From the cell containing the given text, extract its center point as [x, y] coordinate. 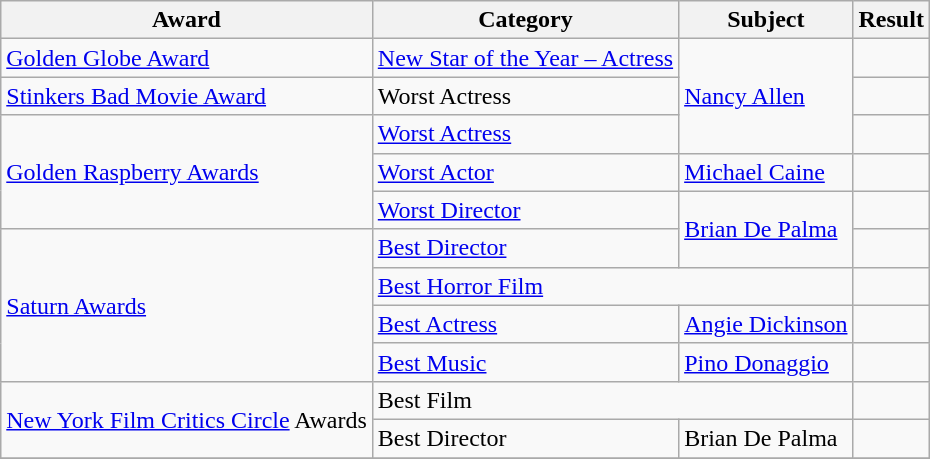
Stinkers Bad Movie Award [187, 96]
Saturn Awards [187, 305]
Nancy Allen [766, 96]
New York Film Critics Circle Awards [187, 419]
Best Actress [525, 324]
Worst Director [525, 210]
Category [525, 20]
Golden Raspberry Awards [187, 172]
Subject [766, 20]
New Star of the Year – Actress [525, 58]
Worst Actor [525, 172]
Best Film [612, 400]
Best Horror Film [612, 286]
Result [891, 20]
Best Music [525, 362]
Pino Donaggio [766, 362]
Michael Caine [766, 172]
Award [187, 20]
Golden Globe Award [187, 58]
Angie Dickinson [766, 324]
